Pinpoint the cell where the given text exists, returning its (X, Y) midpoint coordinate. 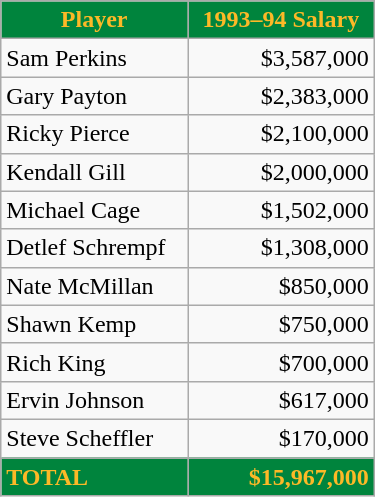
$3,587,000 (282, 58)
Ricky Pierce (94, 134)
$15,967,000 (282, 477)
Michael Cage (94, 210)
$2,000,000 (282, 172)
Kendall Gill (94, 172)
Player (94, 20)
$2,100,000 (282, 134)
Detlef Schrempf (94, 248)
$1,308,000 (282, 248)
Steve Scheffler (94, 438)
Sam Perkins (94, 58)
$170,000 (282, 438)
1993–94 Salary (282, 20)
Shawn Kemp (94, 324)
Ervin Johnson (94, 400)
Nate McMillan (94, 286)
$2,383,000 (282, 96)
Rich King (94, 362)
Gary Payton (94, 96)
$700,000 (282, 362)
TOTAL (94, 477)
$750,000 (282, 324)
$850,000 (282, 286)
$617,000 (282, 400)
$1,502,000 (282, 210)
